Scan for the cell matching the given text and deliver its (X, Y) coordinate at center. 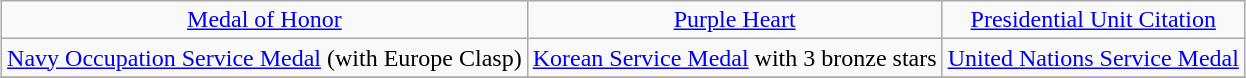
Medal of Honor (265, 20)
Korean Service Medal with 3 bronze stars (734, 58)
United Nations Service Medal (1093, 58)
Purple Heart (734, 20)
Presidential Unit Citation (1093, 20)
Navy Occupation Service Medal (with Europe Clasp) (265, 58)
